Extract the (x, y) coordinate from the center of the cell holding the provided text.  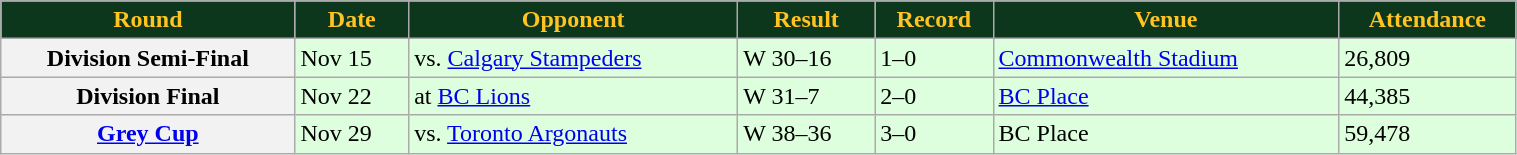
Commonwealth Stadium (1166, 58)
1–0 (934, 58)
at BC Lions (574, 96)
2–0 (934, 96)
vs. Toronto Argonauts (574, 134)
Grey Cup (148, 134)
26,809 (1428, 58)
W 31–7 (806, 96)
Nov 15 (352, 58)
Date (352, 20)
Nov 29 (352, 134)
W 38–36 (806, 134)
3–0 (934, 134)
Nov 22 (352, 96)
Division Final (148, 96)
Attendance (1428, 20)
Division Semi-Final (148, 58)
Record (934, 20)
Venue (1166, 20)
W 30–16 (806, 58)
59,478 (1428, 134)
Opponent (574, 20)
Result (806, 20)
Round (148, 20)
44,385 (1428, 96)
vs. Calgary Stampeders (574, 58)
